Locate the cell with the specified text and output its [X, Y] center coordinate. 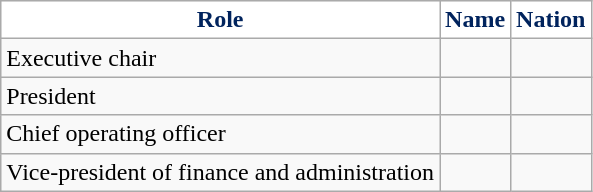
President [220, 96]
Role [220, 20]
Vice-president of finance and administration [220, 172]
Name [476, 20]
Nation [551, 20]
Executive chair [220, 58]
Chief operating officer [220, 134]
